Pinpoint the cell where the given text exists, returning its (x, y) midpoint coordinate. 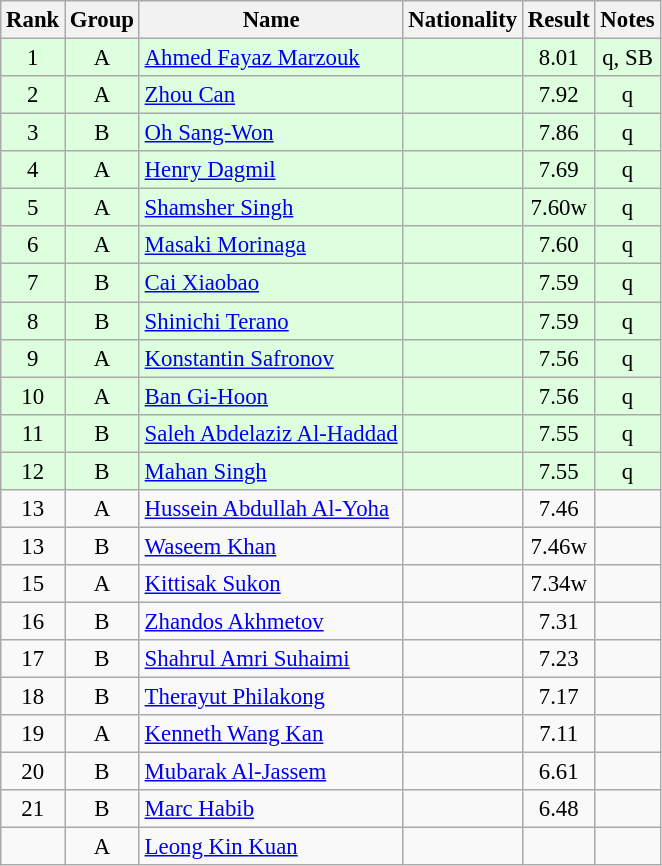
Rank (33, 20)
7.60w (558, 208)
7.34w (558, 584)
9 (33, 358)
11 (33, 433)
Mubarak Al-Jassem (271, 772)
Ahmed Fayaz Marzouk (271, 58)
Waseem Khan (271, 546)
Mahan Singh (271, 471)
1 (33, 58)
7.31 (558, 621)
Oh Sang-Won (271, 133)
Marc Habib (271, 809)
Henry Dagmil (271, 170)
Zhou Can (271, 95)
4 (33, 170)
Konstantin Safronov (271, 358)
Zhandos Akhmetov (271, 621)
12 (33, 471)
Ban Gi-Hoon (271, 396)
7.86 (558, 133)
q, SB (628, 58)
17 (33, 659)
18 (33, 697)
7.69 (558, 170)
Result (558, 20)
15 (33, 584)
8.01 (558, 58)
Shahrul Amri Suhaimi (271, 659)
Leong Kin Kuan (271, 847)
Shamsher Singh (271, 208)
2 (33, 95)
19 (33, 734)
7.11 (558, 734)
Shinichi Terano (271, 321)
Notes (628, 20)
Kenneth Wang Kan (271, 734)
Kittisak Sukon (271, 584)
Therayut Philakong (271, 697)
20 (33, 772)
7.46w (558, 546)
3 (33, 133)
5 (33, 208)
Nationality (462, 20)
7.46 (558, 509)
6.61 (558, 772)
7.60 (558, 245)
16 (33, 621)
Cai Xiaobao (271, 283)
Saleh Abdelaziz Al-Haddad (271, 433)
7.17 (558, 697)
7.92 (558, 95)
Masaki Morinaga (271, 245)
6.48 (558, 809)
Group (102, 20)
7 (33, 283)
Name (271, 20)
10 (33, 396)
21 (33, 809)
Hussein Abdullah Al-Yoha (271, 509)
7.23 (558, 659)
6 (33, 245)
8 (33, 321)
